Locate the cell with the specified text and output its (x, y) center coordinate. 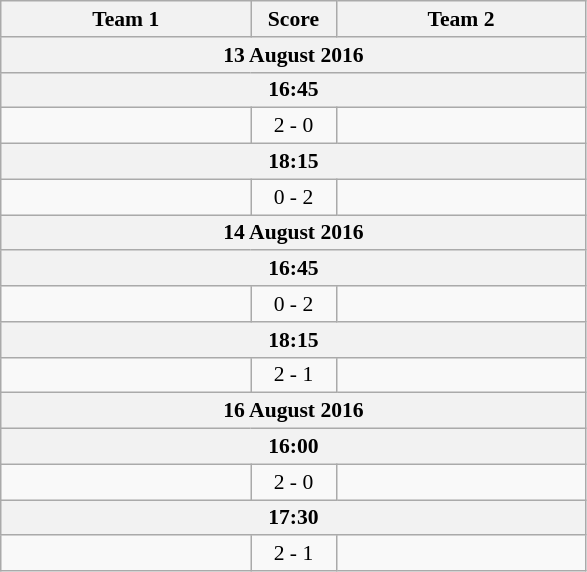
14 August 2016 (294, 233)
17:30 (294, 518)
16 August 2016 (294, 411)
Team 1 (126, 19)
Score (294, 19)
16:00 (294, 447)
13 August 2016 (294, 55)
Team 2 (461, 19)
